Output the (x, y) coordinate of the center of the cell containing the given text.  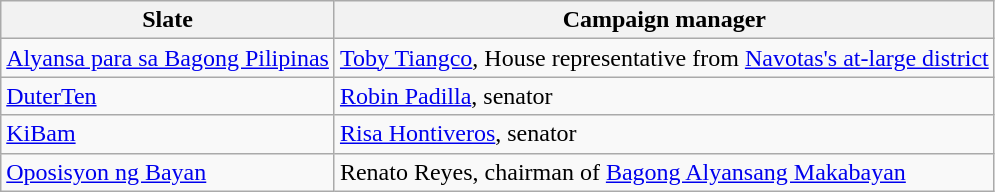
Renato Reyes, chairman of Bagong Alyansang Makabayan (664, 172)
Risa Hontiveros, senator (664, 134)
Oposisyon ng Bayan (168, 172)
Alyansa para sa Bagong Pilipinas (168, 58)
Toby Tiangco, House representative from Navotas's at-large district (664, 58)
KiBam (168, 134)
Robin Padilla, senator (664, 96)
Campaign manager (664, 20)
Slate (168, 20)
DuterTen (168, 96)
